Determine the [X, Y] coordinate at the center of the cell enclosing the given text.  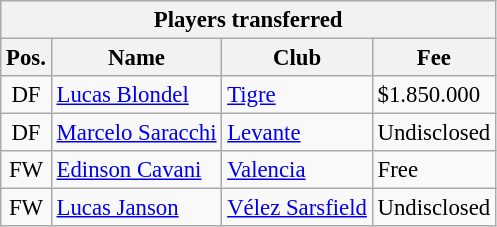
Marcelo Saracchi [136, 133]
Lucas Blondel [136, 95]
Tigre [297, 95]
$1.850.000 [434, 95]
Pos. [26, 58]
Vélez Sarsfield [297, 208]
Name [136, 58]
Levante [297, 133]
Fee [434, 58]
Players transferred [248, 20]
Edinson Cavani [136, 170]
Lucas Janson [136, 208]
Free [434, 170]
Club [297, 58]
Valencia [297, 170]
